For the text-containing cell, return its midpoint in (x, y) coordinate format. 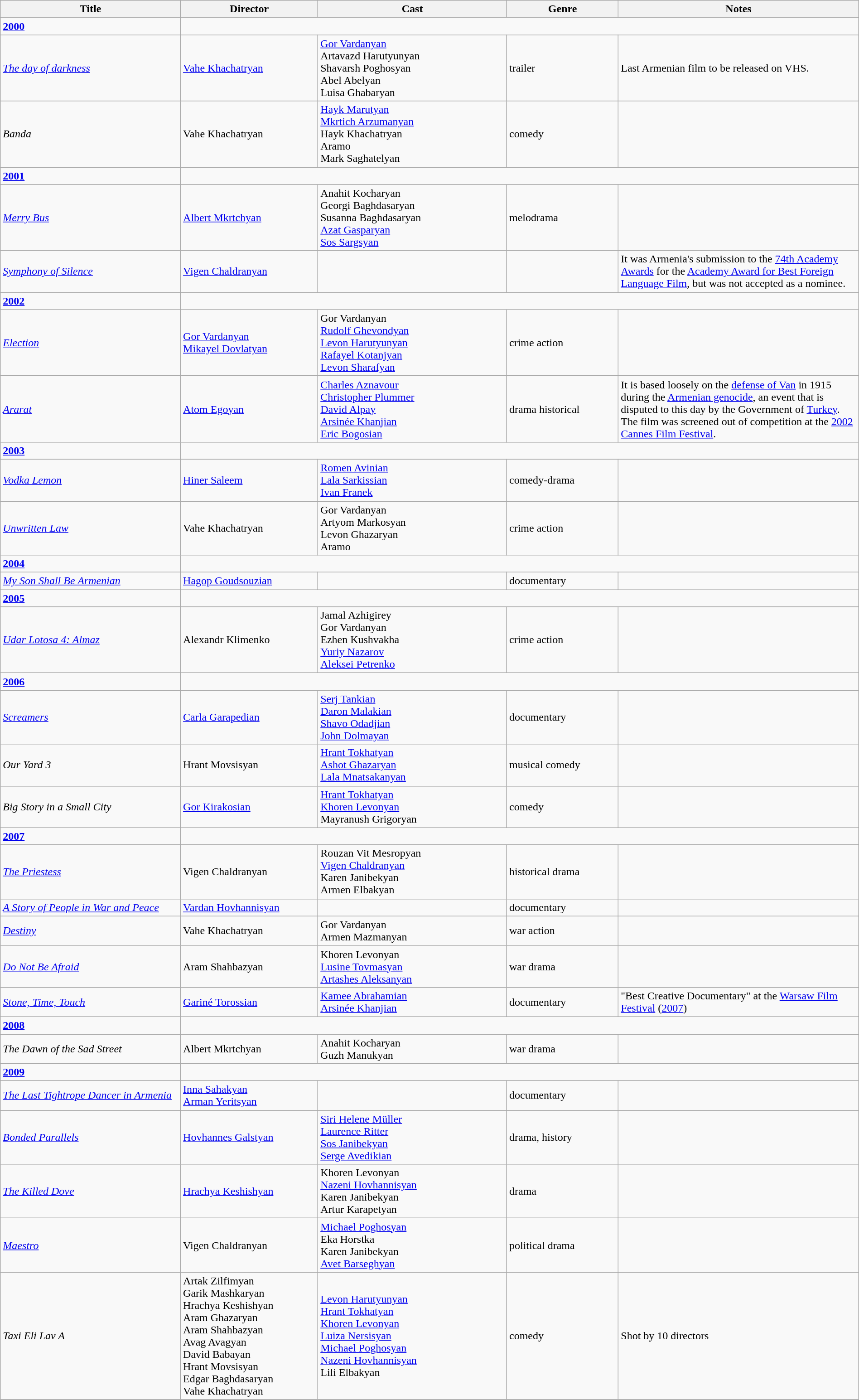
Serj TankianDaron MalakianShavo OdadjianJohn Dolmayan (412, 717)
My Son Shall Be Armenian (91, 581)
Alexandr Klimenko (249, 640)
2006 (91, 682)
Merry Bus (91, 218)
Gor VardanyanArtyom MarkosyanLevon GhazaryanAramo (412, 528)
Shot by 10 directors (738, 1336)
Michael PoghosyanEka HorstkaKaren JanibekyanAvet Barseghyan (412, 1245)
Symphony of Silence (91, 271)
Bonded Parallels (91, 1138)
drama (562, 1191)
The Dawn of the Sad Street (91, 1049)
The Priestess (91, 872)
war action (562, 931)
historical drama (562, 872)
Vardan Hovhannisyan (249, 907)
Siri Helene MüllerLaurence RitterSos JanibekyanSerge Avedikian (412, 1138)
It was Armenia's submission to the 74th Academy Awards for the Academy Award for Best Foreign Language Film, but was not accepted as a nominee. (738, 271)
Maestro (91, 1245)
2000 (91, 26)
Hagop Goudsouzian (249, 581)
Gor VardanyanArmen Mazmanyan (412, 931)
trailer (562, 68)
comedy-drama (562, 480)
Hrant TokhatyanKhoren LevonyanMayranush Grigoryan (412, 807)
Ararat (91, 409)
The day of darkness (91, 68)
Do Not Be Afraid (91, 966)
Gor VardanyanMikayel Dovlatyan (249, 343)
Hayk MarutyanMkrtich ArzumanyanHayk KhachatryanAramoMark Saghatelyan (412, 134)
Gor VardanyanRudolf GhevondyanLevon HarutyunyanRafayel KotanjyanLevon Sharafyan (412, 343)
2002 (91, 301)
Kamee AbrahamianArsinée Khanjian (412, 1002)
Genre (562, 9)
2009 (91, 1072)
Last Armenian film to be released on VHS. (738, 68)
Election (91, 343)
Khoren LevonyanNazeni HovhannisyanKaren JanibekyanArtur Karapetyan (412, 1191)
Notes (738, 9)
Hiner Saleem (249, 480)
Charles AznavourChristopher PlummerDavid AlpayArsinée KhanjianEric Bogosian (412, 409)
Levon HarutyunyanHrant TokhatyanKhoren LevonyanLuiza NersisyanMichael PoghosyanNazeni HovhannisyanLili Elbakyan (412, 1336)
Udar Lotosa 4: Almaz (91, 640)
2005 (91, 598)
"Best Creative Documentary" at the Warsaw Film Festival (2007) (738, 1002)
2007 (91, 836)
Hrant Movsisyan (249, 765)
Carla Garapedian (249, 717)
drama historical (562, 409)
Khoren LevonyanLusine TovmasyanArtashes Aleksanyan (412, 966)
A Story of People in War and Peace (91, 907)
2001 (91, 176)
Romen AvinianLala SarkissianIvan Franek (412, 480)
Our Yard 3 (91, 765)
Vodka Lemon (91, 480)
musical comedy (562, 765)
Gor Kirakosian (249, 807)
Anahit KocharyanGuzh Manukyan (412, 1049)
Title (91, 9)
Anahit KocharyanGeorgi BaghdasaryanSusanna BaghdasaryanAzat GasparyanSos Sargsyan (412, 218)
melodrama (562, 218)
Banda (91, 134)
drama, history (562, 1138)
The Killed Dove (91, 1191)
Stone, Time, Touch (91, 1002)
The Last Tightrope Dancer in Armenia (91, 1096)
Jamal AzhigireyGor VardanyanEzhen KushvakhaYuriy NazarovAleksei Petrenko (412, 640)
Screamers (91, 717)
Atom Egoyan (249, 409)
Rouzan Vit MesropyanVigen ChaldranyanKaren JanibekyanArmen Elbakyan (412, 872)
Inna SahakyanArman Yeritsyan (249, 1096)
2004 (91, 564)
2003 (91, 451)
2008 (91, 1025)
Aram Shahbazyan (249, 966)
Hovhannes Galstyan (249, 1138)
Taxi Eli Lav A (91, 1336)
Cast (412, 9)
political drama (562, 1245)
Gariné Torossian (249, 1002)
Unwritten Law (91, 528)
Director (249, 9)
Hrachya Keshishyan (249, 1191)
Gor VardanyanArtavazd HarutyunyanShavarsh PoghosyanAbel AbelyanLuisa Ghabaryan (412, 68)
Big Story in a Small City (91, 807)
Hrant TokhatyanAshot GhazaryanLala Mnatsakanyan (412, 765)
Destiny (91, 931)
